Find where the given text appears and provide that cell's center as [X, Y] coordinate. 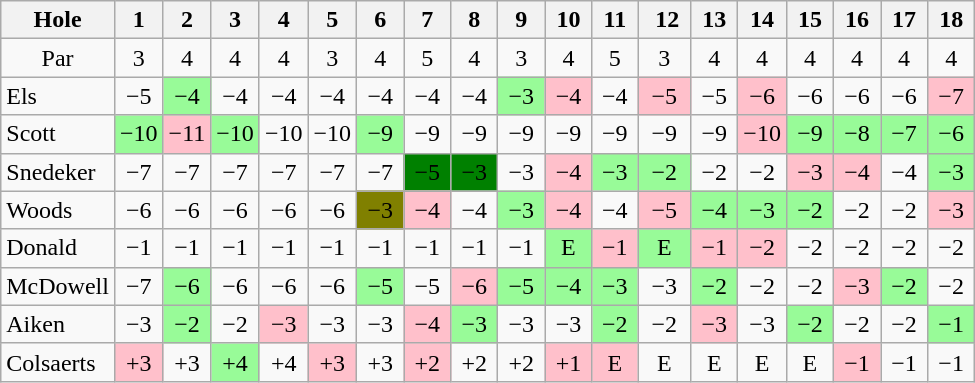
Colsaerts [58, 362]
Woods [58, 210]
12 [664, 20]
2 [187, 20]
9 [522, 20]
15 [810, 20]
17 [904, 20]
16 [856, 20]
11 [615, 20]
Snedeker [58, 172]
−8 [856, 134]
8 [474, 20]
McDowell [58, 286]
7 [428, 20]
13 [714, 20]
1 [138, 20]
Donald [58, 248]
−11 [187, 134]
Els [58, 96]
Scott [58, 134]
Par [58, 58]
10 [568, 20]
6 [380, 20]
18 [952, 20]
+1 [568, 362]
Aiken [58, 324]
Hole [58, 20]
14 [762, 20]
